Return the [X, Y] coordinate for the center point of the cell that contains the specified text.  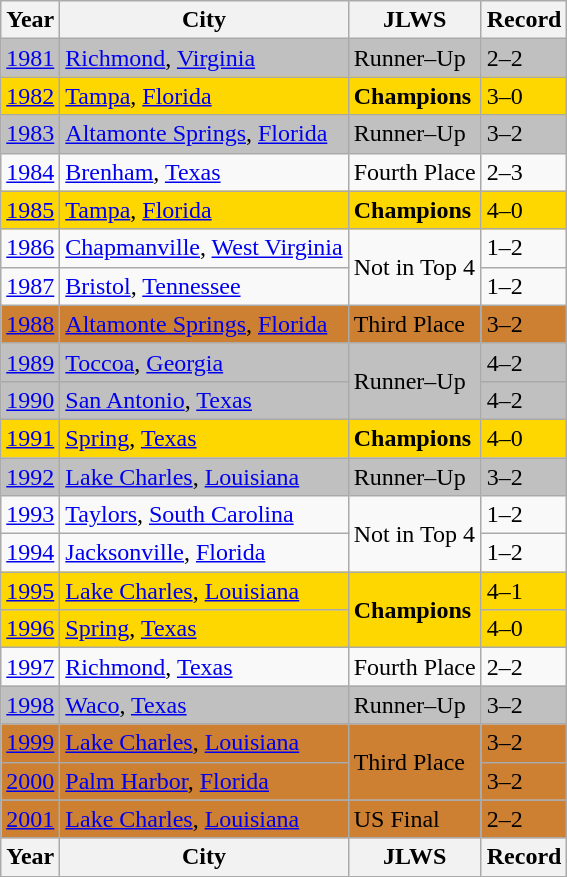
1984 [30, 172]
1993 [30, 515]
2000 [30, 781]
1992 [30, 477]
Palm Harbor, Florida [204, 781]
1987 [30, 286]
Richmond, Texas [204, 667]
1986 [30, 248]
Bristol, Tennessee [204, 286]
1998 [30, 705]
1994 [30, 553]
Toccoa, Georgia [204, 362]
1996 [30, 629]
1988 [30, 324]
1983 [30, 134]
Richmond, Virginia [204, 58]
Brenham, Texas [204, 172]
1991 [30, 438]
1982 [30, 96]
San Antonio, Texas [204, 400]
1999 [30, 743]
Jacksonville, Florida [204, 553]
US Final [414, 819]
1995 [30, 591]
2001 [30, 819]
Chapmanville, West Virginia [204, 248]
1989 [30, 362]
Waco, Texas [204, 705]
1981 [30, 58]
1990 [30, 400]
2–3 [524, 172]
1997 [30, 667]
3–0 [524, 96]
Taylors, South Carolina [204, 515]
4–1 [524, 591]
1985 [30, 210]
